Provide the [x, y] coordinate of the cell's center where the given text is located.  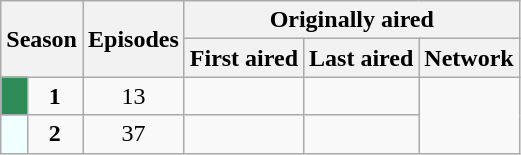
First aired [244, 58]
Season [42, 39]
2 [54, 134]
Episodes [133, 39]
Network [469, 58]
1 [54, 96]
Originally aired [352, 20]
Last aired [362, 58]
13 [133, 96]
37 [133, 134]
